Scan for the cell matching the given text and deliver its (x, y) coordinate at center. 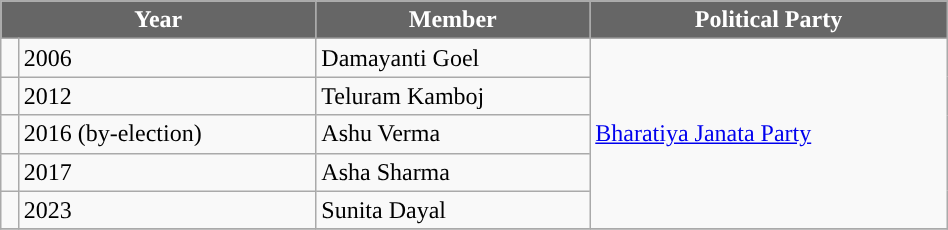
Political Party (768, 20)
2012 (167, 96)
2016 (by-election) (167, 134)
Sunita Dayal (453, 210)
Bharatiya Janata Party (768, 134)
2023 (167, 210)
Teluram Kamboj (453, 96)
2017 (167, 172)
2006 (167, 58)
Asha Sharma (453, 172)
Year (158, 20)
Ashu Verma (453, 134)
Damayanti Goel (453, 58)
Member (453, 20)
